For the text-containing cell, return its midpoint in [X, Y] coordinate format. 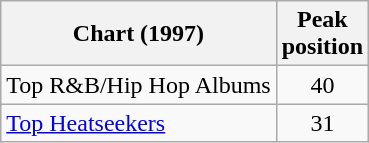
Top R&B/Hip Hop Albums [138, 85]
Top Heatseekers [138, 123]
Peakposition [322, 34]
31 [322, 123]
40 [322, 85]
Chart (1997) [138, 34]
